Detect which cell encompasses the target text, then output its [x, y] center coordinate. 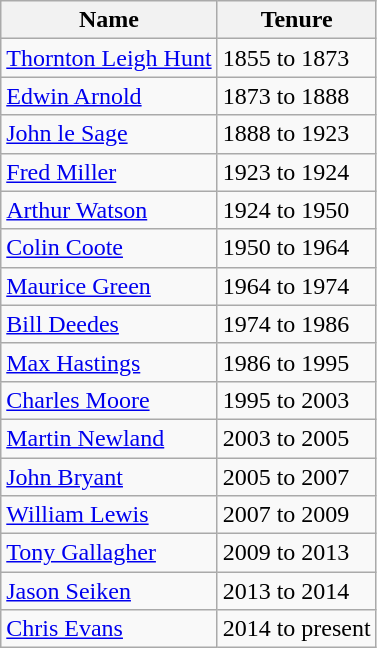
Bill Deedes [109, 324]
1995 to 2003 [296, 400]
William Lewis [109, 515]
Colin Coote [109, 248]
Martin Newland [109, 438]
Thornton Leigh Hunt [109, 58]
1923 to 1924 [296, 172]
1924 to 1950 [296, 210]
Fred Miller [109, 172]
1855 to 1873 [296, 58]
1964 to 1974 [296, 286]
Max Hastings [109, 362]
2003 to 2005 [296, 438]
John Bryant [109, 477]
2014 to present [296, 629]
2013 to 2014 [296, 591]
Maurice Green [109, 286]
Arthur Watson [109, 210]
Tony Gallagher [109, 553]
Jason Seiken [109, 591]
Charles Moore [109, 400]
2009 to 2013 [296, 553]
Edwin Arnold [109, 96]
2007 to 2009 [296, 515]
1974 to 1986 [296, 324]
John le Sage [109, 134]
1950 to 1964 [296, 248]
1873 to 1888 [296, 96]
2005 to 2007 [296, 477]
Chris Evans [109, 629]
1986 to 1995 [296, 362]
Tenure [296, 20]
1888 to 1923 [296, 134]
Name [109, 20]
